Search for the cell housing the specified text and yield its (X, Y) center coordinate. 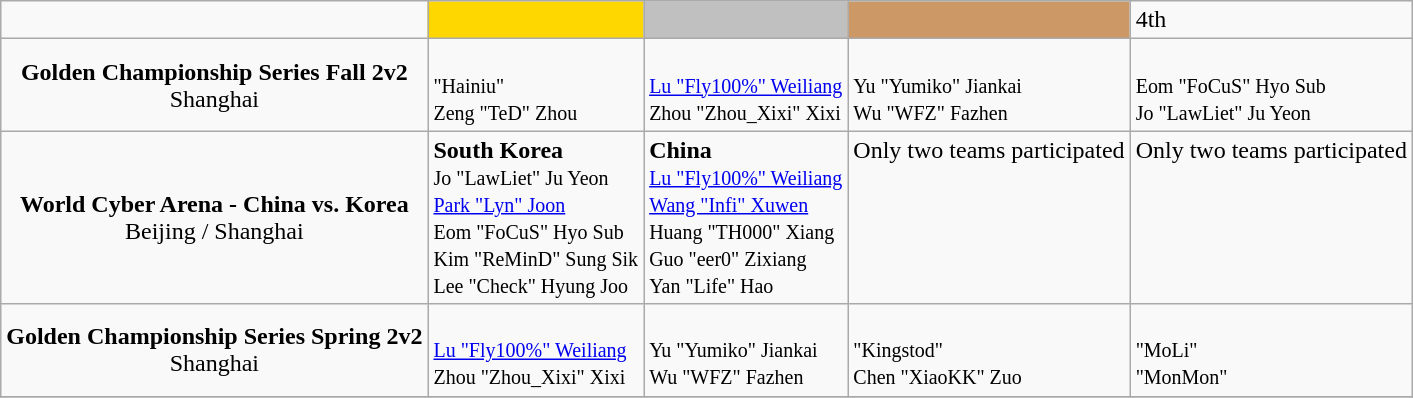
"Kingstod" Chen "XiaoKK" Zuo (989, 350)
World Cyber Arena - China vs. Korea Beijing / Shanghai (214, 218)
South Korea Jo "LawLiet" Ju Yeon Park "Lyn" Joon Eom "FoCuS" Hyo Sub Kim "ReMinD" Sung Sik Lee "Check" Hyung Joo (536, 218)
China Lu "Fly100%" Weiliang Wang "Infi" Xuwen Huang "TH000" Xiang Guo "eer0" Zixiang Yan "Life" Hao (746, 218)
"MoLi" "MonMon" (1271, 350)
Golden Championship Series Fall 2v2 Shanghai (214, 85)
Golden Championship Series Spring 2v2 Shanghai (214, 350)
Eom "FoCuS" Hyo Sub Jo "LawLiet" Ju Yeon (1271, 85)
4th (1271, 20)
"Hainiu" Zeng "TeD" Zhou (536, 85)
